Determine the [x, y] coordinate at the center of the cell enclosing the given text.  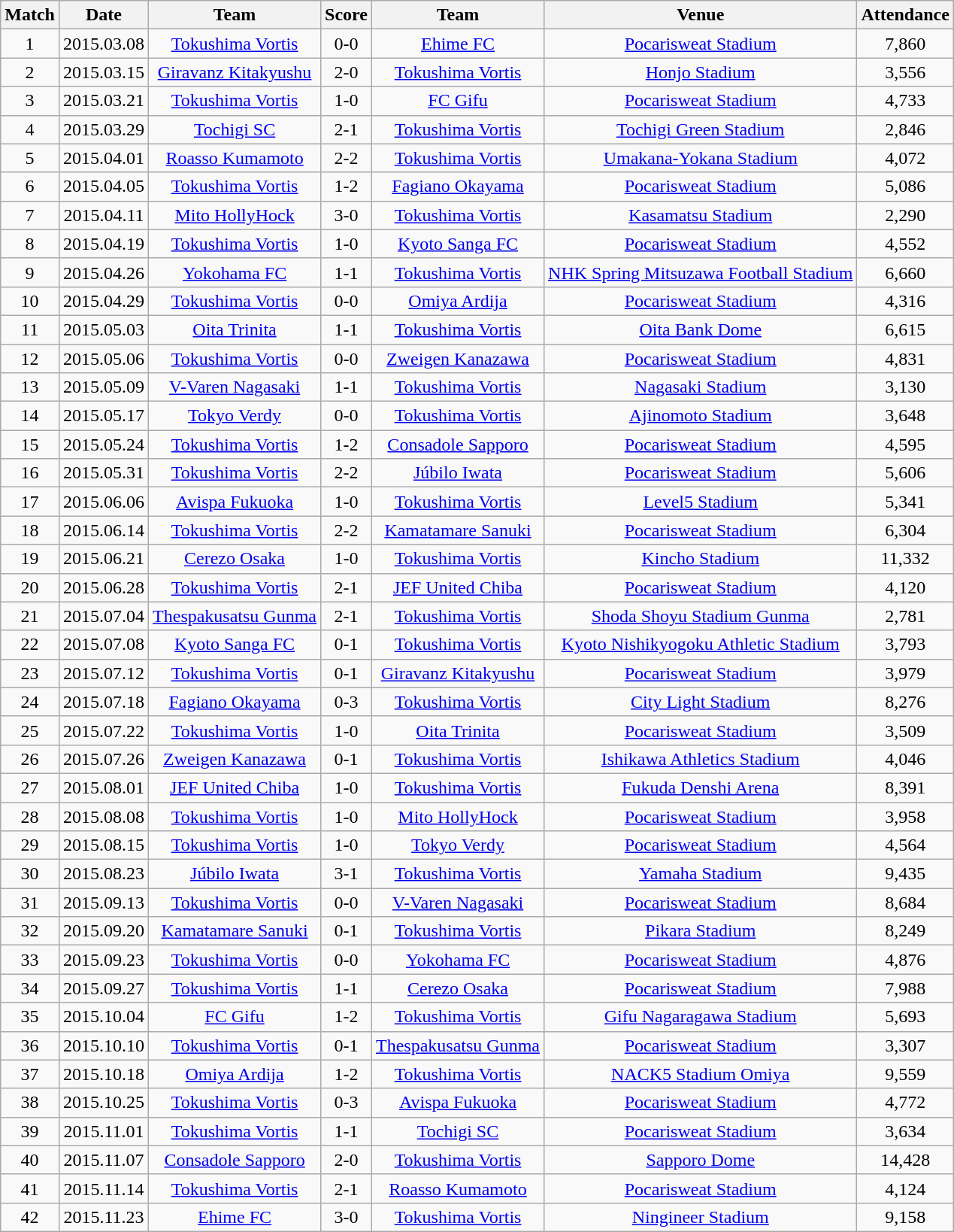
2015.09.20 [104, 931]
Venue [701, 15]
2015.09.27 [104, 988]
2015.04.01 [104, 158]
8 [30, 244]
8,249 [905, 931]
4,831 [905, 359]
5,693 [905, 1017]
2015.03.29 [104, 129]
2015.07.08 [104, 645]
2015.07.22 [104, 730]
6 [30, 187]
30 [30, 874]
2015.10.04 [104, 1017]
25 [30, 730]
3,307 [905, 1045]
4,595 [905, 445]
2015.08.08 [104, 816]
2015.08.23 [104, 874]
4,772 [905, 1103]
3,634 [905, 1131]
Level5 Stadium [701, 502]
21 [30, 616]
2,781 [905, 616]
2015.03.21 [104, 101]
35 [30, 1017]
5,086 [905, 187]
9 [30, 272]
32 [30, 931]
Kincho Stadium [701, 559]
Ishikawa Athletics Stadium [701, 759]
2015.04.05 [104, 187]
2015.10.25 [104, 1103]
Pikara Stadium [701, 931]
2015.05.24 [104, 445]
7,860 [905, 44]
2015.04.11 [104, 215]
33 [30, 960]
Attendance [905, 15]
28 [30, 816]
23 [30, 673]
3,793 [905, 645]
7,988 [905, 988]
5,341 [905, 502]
2015.11.23 [104, 1217]
11 [30, 329]
6,615 [905, 329]
8,684 [905, 903]
41 [30, 1188]
Kyoto Nishikyogoku Athletic Stadium [701, 645]
12 [30, 359]
13 [30, 387]
NACK5 Stadium Omiya [701, 1074]
18 [30, 530]
16 [30, 473]
4,316 [905, 301]
2015.05.31 [104, 473]
2015.04.29 [104, 301]
Umakana-Yokana Stadium [701, 158]
2015.05.17 [104, 416]
Nagasaki Stadium [701, 387]
24 [30, 702]
17 [30, 502]
2015.07.18 [104, 702]
3,556 [905, 72]
2015.11.07 [104, 1160]
Match [30, 15]
2,290 [905, 215]
4,733 [905, 101]
10 [30, 301]
Date [104, 15]
39 [30, 1131]
8,391 [905, 787]
Kasamatsu Stadium [701, 215]
Honjo Stadium [701, 72]
2015.03.15 [104, 72]
4,124 [905, 1188]
6,660 [905, 272]
2,846 [905, 129]
8,276 [905, 702]
4 [30, 129]
Fukuda Denshi Arena [701, 787]
22 [30, 645]
5,606 [905, 473]
14 [30, 416]
37 [30, 1074]
2015.10.10 [104, 1045]
2015.07.04 [104, 616]
38 [30, 1103]
2015.10.18 [104, 1074]
2015.04.26 [104, 272]
9,158 [905, 1217]
3,979 [905, 673]
19 [30, 559]
4,120 [905, 587]
2015.03.08 [104, 44]
Yamaha Stadium [701, 874]
42 [30, 1217]
2015.06.14 [104, 530]
40 [30, 1160]
Ajinomoto Stadium [701, 416]
NHK Spring Mitsuzawa Football Stadium [701, 272]
Shoda Shoyu Stadium Gunma [701, 616]
2015.11.01 [104, 1131]
9,559 [905, 1074]
2015.06.21 [104, 559]
3,958 [905, 816]
2015.05.09 [104, 387]
3,130 [905, 387]
20 [30, 587]
Oita Bank Dome [701, 329]
Score [347, 15]
31 [30, 903]
4,876 [905, 960]
2015.07.12 [104, 673]
3 [30, 101]
26 [30, 759]
2015.07.26 [104, 759]
2015.05.03 [104, 329]
3-1 [347, 874]
15 [30, 445]
Sapporo Dome [701, 1160]
6,304 [905, 530]
29 [30, 845]
2015.06.06 [104, 502]
4,564 [905, 845]
2015.09.13 [104, 903]
2015.04.19 [104, 244]
34 [30, 988]
36 [30, 1045]
1 [30, 44]
Gifu Nagaragawa Stadium [701, 1017]
5 [30, 158]
4,072 [905, 158]
Ningineer Stadium [701, 1217]
2015.08.15 [104, 845]
2015.08.01 [104, 787]
2015.11.14 [104, 1188]
4,552 [905, 244]
27 [30, 787]
4,046 [905, 759]
2015.06.28 [104, 587]
9,435 [905, 874]
3,648 [905, 416]
3,509 [905, 730]
City Light Stadium [701, 702]
14,428 [905, 1160]
2 [30, 72]
2015.05.06 [104, 359]
11,332 [905, 559]
Tochigi Green Stadium [701, 129]
2015.09.23 [104, 960]
7 [30, 215]
